Identify which cell holds the provided text, then report its [X, Y] central coordinate. 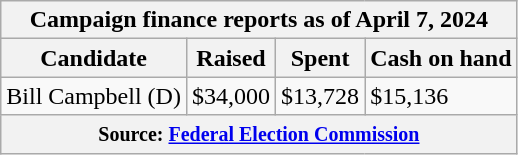
Candidate [94, 58]
$15,136 [441, 96]
Bill Campbell (D) [94, 96]
Raised [230, 58]
Cash on hand [441, 58]
$13,728 [320, 96]
Source: Federal Election Commission [259, 134]
Spent [320, 58]
Campaign finance reports as of April 7, 2024 [259, 20]
$34,000 [230, 96]
